Detect which cell encompasses the target text, then output its [X, Y] center coordinate. 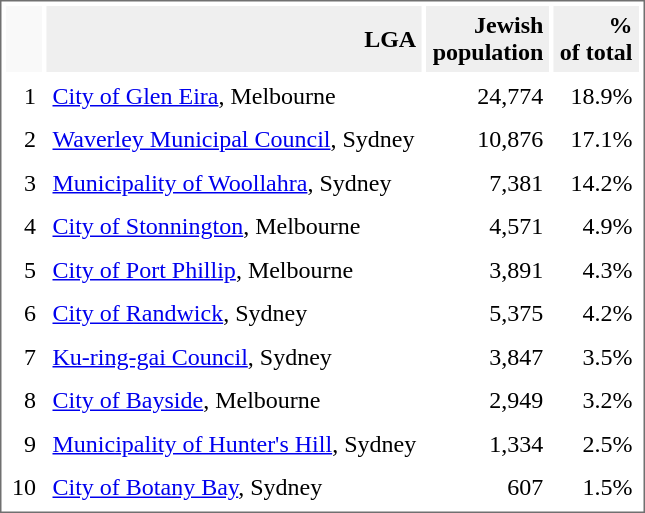
Waverley Municipal Council, Sydney [234, 140]
Municipality of Woollahra, Sydney [234, 184]
4.3% [596, 270]
24,774 [488, 96]
4,571 [488, 226]
10,876 [488, 140]
3.5% [596, 358]
8 [24, 400]
3,847 [488, 358]
14.2% [596, 184]
4.2% [596, 314]
5,375 [488, 314]
City of Port Phillip, Melbourne [234, 270]
2,949 [488, 400]
1.5% [596, 488]
17.1% [596, 140]
10 [24, 488]
Ku-ring-gai Council, Sydney [234, 358]
City of Glen Eira, Melbourne [234, 96]
7 [24, 358]
2.5% [596, 444]
City of Bayside, Melbourne [234, 400]
City of Botany Bay, Sydney [234, 488]
3.2% [596, 400]
3 [24, 184]
City of Stonnington, Melbourne [234, 226]
6 [24, 314]
Municipality of Hunter's Hill, Sydney [234, 444]
%of total [596, 39]
City of Randwick, Sydney [234, 314]
18.9% [596, 96]
4 [24, 226]
LGA [234, 39]
1 [24, 96]
1,334 [488, 444]
607 [488, 488]
2 [24, 140]
7,381 [488, 184]
5 [24, 270]
4.9% [596, 226]
Jewishpopulation [488, 39]
9 [24, 444]
3,891 [488, 270]
